For the text-containing cell, return its midpoint in [X, Y] coordinate format. 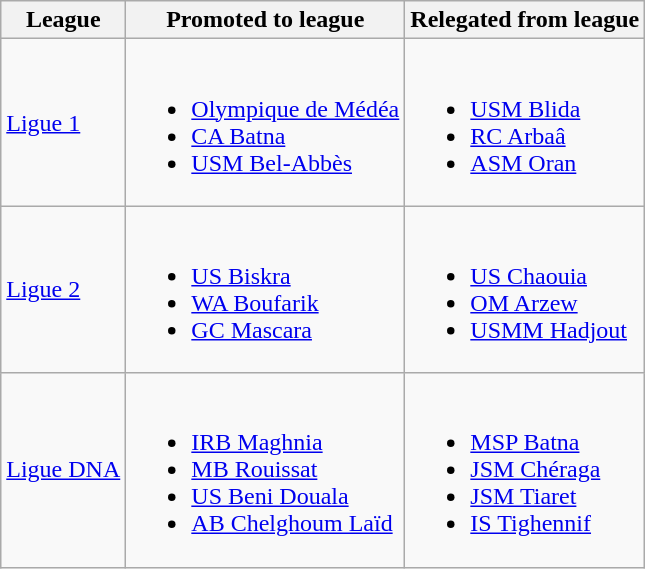
Promoted to league [266, 20]
Ligue 2 [64, 290]
USM BlidaRC ArbaâASM Oran [525, 122]
US ChaouiaOM ArzewUSMM Hadjout [525, 290]
US BiskraWA BoufarikGC Mascara [266, 290]
MSP BatnaJSM ChéragaJSM TiaretIS Tighennif [525, 470]
Ligue 1 [64, 122]
Relegated from league [525, 20]
League [64, 20]
Ligue DNA [64, 470]
IRB MaghniaMB RouissatUS Beni DoualaAB Chelghoum Laïd [266, 470]
Olympique de MédéaCA BatnaUSM Bel-Abbès [266, 122]
